Find where the given text appears and provide that cell's center as [X, Y] coordinate. 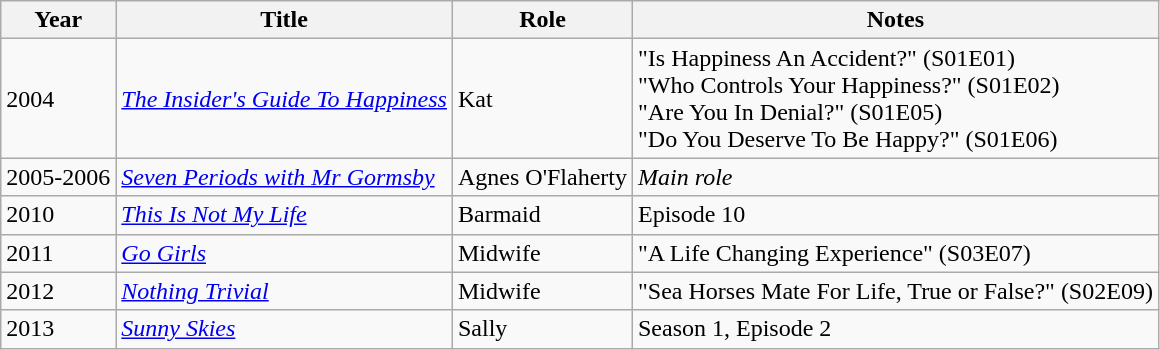
"Is Happiness An Accident?" (S01E01)"Who Controls Your Happiness?" (S01E02)"Are You In Denial?" (S01E05)"Do You Deserve To Be Happy?" (S01E06) [895, 98]
Sally [542, 329]
Sunny Skies [284, 329]
This Is Not My Life [284, 215]
Notes [895, 20]
2004 [58, 98]
The Insider's Guide To Happiness [284, 98]
2005-2006 [58, 177]
2011 [58, 253]
2013 [58, 329]
2012 [58, 291]
Main role [895, 177]
"Sea Horses Mate For Life, True or False?" (S02E09) [895, 291]
Go Girls [284, 253]
Seven Periods with Mr Gormsby [284, 177]
Year [58, 20]
Title [284, 20]
Agnes O'Flaherty [542, 177]
Kat [542, 98]
Nothing Trivial [284, 291]
Barmaid [542, 215]
"A Life Changing Experience" (S03E07) [895, 253]
Role [542, 20]
Season 1, Episode 2 [895, 329]
2010 [58, 215]
Episode 10 [895, 215]
